Capture the cell that displays the provided text and extract its [x, y] central coordinate. 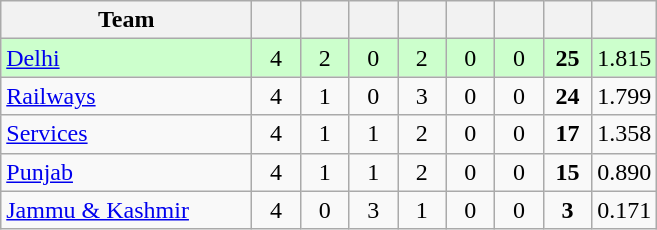
1.799 [624, 96]
1.815 [624, 58]
1.358 [624, 134]
0.890 [624, 172]
Punjab [126, 172]
Delhi [126, 58]
25 [568, 58]
17 [568, 134]
Jammu & Kashmir [126, 210]
24 [568, 96]
Services [126, 134]
15 [568, 172]
Team [126, 20]
Railways [126, 96]
0.171 [624, 210]
